For the text-containing cell, return its midpoint in [X, Y] coordinate format. 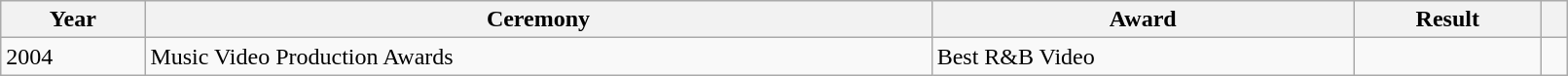
Music Video Production Awards [538, 57]
Best R&B Video [1143, 57]
Award [1143, 19]
Ceremony [538, 19]
Result [1447, 19]
2004 [73, 57]
Year [73, 19]
